Detect which cell encompasses the target text, then output its [X, Y] center coordinate. 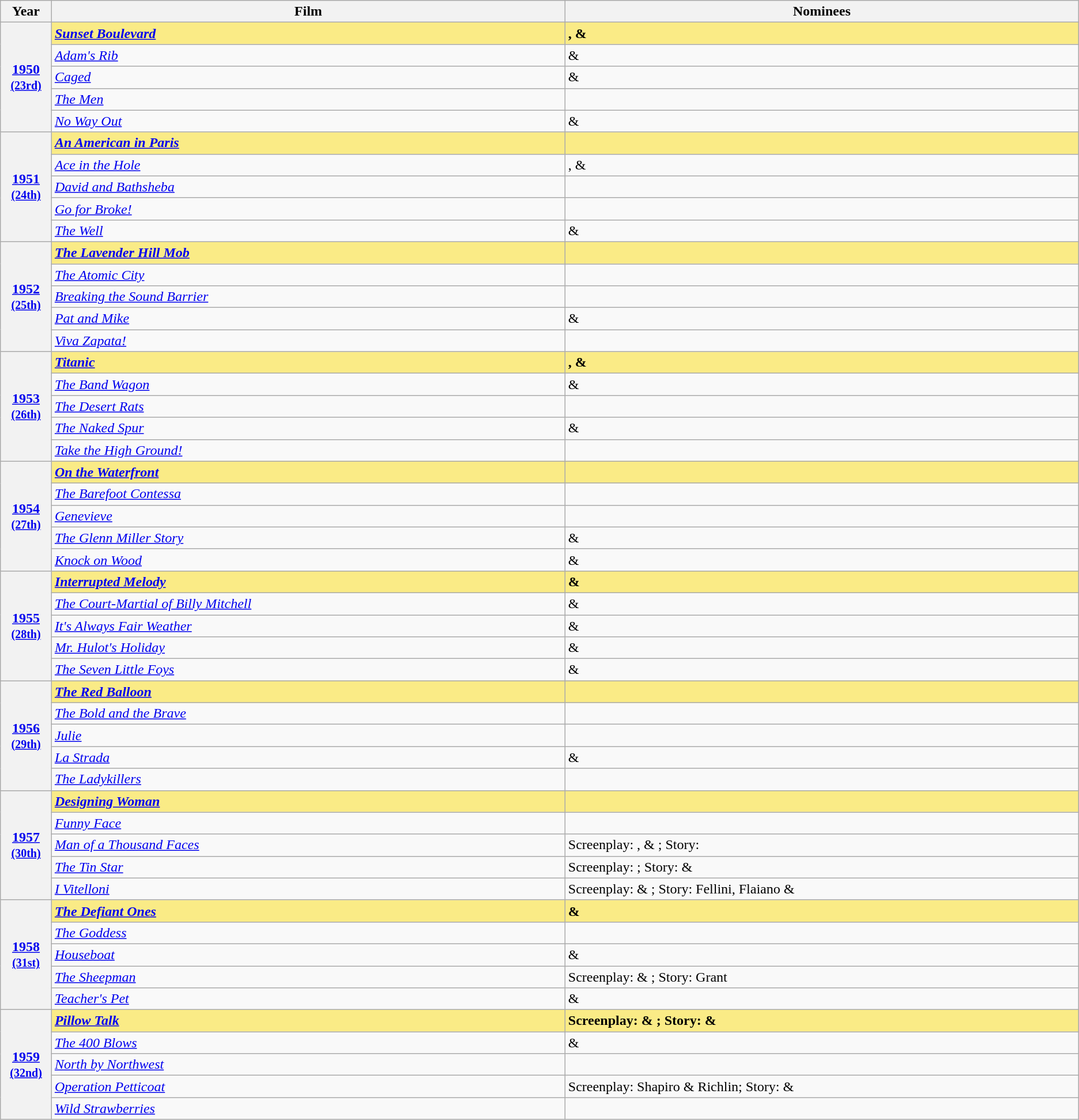
Go for Broke! [308, 209]
1951(24th) [27, 187]
The Tin Star [308, 867]
Pillow Talk [308, 1021]
Nominees [822, 12]
Adam's Rib [308, 55]
Screenplay: & ; Story: Fellini, Flaiano & [822, 889]
Sunset Boulevard [308, 33]
The Goddess [308, 933]
1956(29th) [27, 736]
I Vitelloni [308, 889]
The Red Balloon [308, 692]
Year [27, 12]
The Glenn Miller Story [308, 538]
The 400 Blows [308, 1043]
An American in Paris [308, 143]
The Lavender Hill Mob [308, 252]
1959(32nd) [27, 1065]
It's Always Fair Weather [308, 625]
The Naked Spur [308, 428]
Designing Woman [308, 801]
La Strada [308, 757]
The Barefoot Contessa [308, 494]
Screenplay: ; Story: & [822, 867]
Film [308, 12]
David and Bathsheba [308, 187]
Wild Strawberries [308, 1108]
The Ladykillers [308, 779]
Julie [308, 736]
Breaking the Sound Barrier [308, 297]
On the Waterfront [308, 472]
Interrupted Melody [308, 582]
The Atomic City [308, 275]
1952(25th) [27, 296]
1954(27th) [27, 516]
The Sheepman [308, 977]
Viva Zapata! [308, 341]
1957(30th) [27, 845]
The Men [308, 99]
1953(26th) [27, 406]
Operation Petticoat [308, 1087]
Screenplay: Shapiro & Richlin; Story: & [822, 1087]
The Court-Martial of Billy Mitchell [308, 604]
No Way Out [308, 121]
Take the High Ground! [308, 450]
Screenplay: & ; Story: & [822, 1021]
The Desert Rats [308, 406]
Knock on Wood [308, 560]
Mr. Hulot's Holiday [308, 648]
Screenplay: , & ; Story: [822, 845]
1955(28th) [27, 625]
The Bold and the Brave [308, 714]
Houseboat [308, 955]
The Well [308, 231]
Titanic [308, 363]
Man of a Thousand Faces [308, 845]
Pat and Mike [308, 319]
Genevieve [308, 516]
Teacher's Pet [308, 999]
Screenplay: & ; Story: Grant [822, 977]
The Seven Little Foys [308, 670]
North by Northwest [308, 1065]
The Band Wagon [308, 384]
1958(31st) [27, 955]
Ace in the Hole [308, 165]
Caged [308, 77]
The Defiant Ones [308, 911]
1950(23rd) [27, 77]
Funny Face [308, 823]
